Capture the cell that displays the provided text and extract its [x, y] central coordinate. 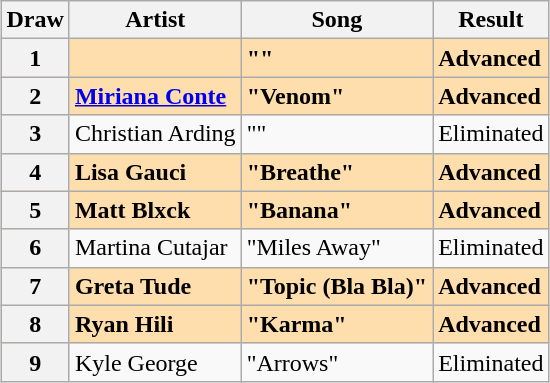
Martina Cutajar [155, 248]
Greta Tude [155, 286]
Song [337, 20]
Draw [35, 20]
4 [35, 172]
Kyle George [155, 362]
Miriana Conte [155, 96]
"Venom" [337, 96]
"Breathe" [337, 172]
1 [35, 58]
9 [35, 362]
Artist [155, 20]
"Karma" [337, 324]
"Topic (Bla Bla)" [337, 286]
7 [35, 286]
Result [491, 20]
"Miles Away" [337, 248]
3 [35, 134]
5 [35, 210]
Ryan Hili [155, 324]
8 [35, 324]
Lisa Gauci [155, 172]
"Banana" [337, 210]
Christian Arding [155, 134]
Matt Blxck [155, 210]
6 [35, 248]
2 [35, 96]
"Arrows" [337, 362]
